Capture the cell that displays the provided text and extract its [x, y] central coordinate. 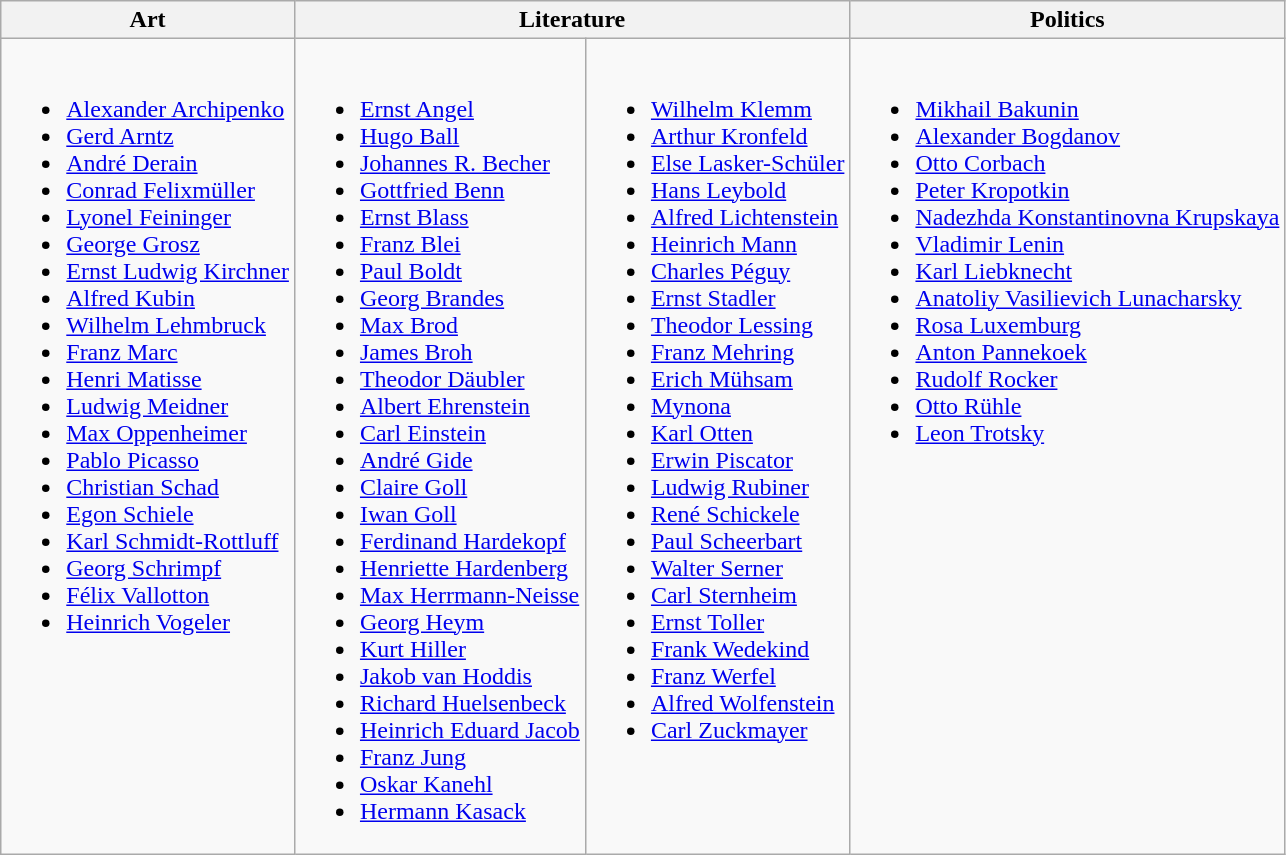
Literature [572, 20]
Art [148, 20]
Politics [1068, 20]
